Locate the cell with the specified text and output its (X, Y) center coordinate. 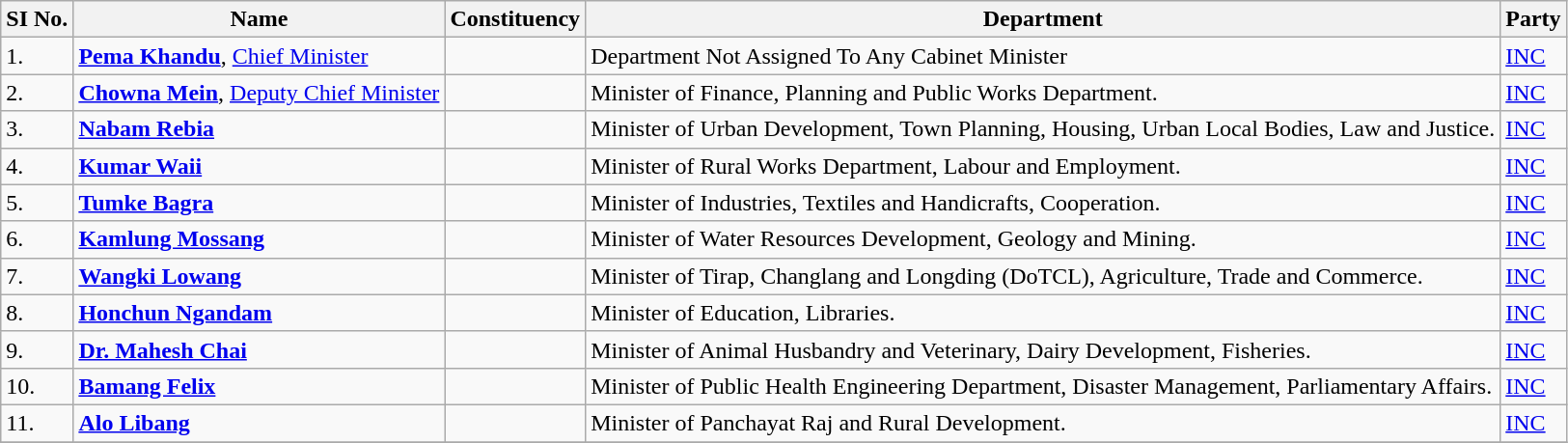
Name (259, 19)
Constituency (515, 19)
Minister of Animal Husbandry and Veterinary, Dairy Development, Fisheries. (1043, 349)
Minister of Finance, Planning and Public Works Department. (1043, 93)
11. (37, 423)
Pema Khandu, Chief Minister (259, 56)
6. (37, 239)
Wangki Lowang (259, 276)
Alo Libang (259, 423)
Minister of Industries, Textiles and Handicrafts, Cooperation. (1043, 203)
Honchun Ngandam (259, 313)
Minister of Water Resources Development, Geology and Mining. (1043, 239)
Minister of Tirap, Changlang and Longding (DoTCL), Agriculture, Trade and Commerce. (1043, 276)
4. (37, 166)
2. (37, 93)
3. (37, 129)
10. (37, 386)
Kumar Waii (259, 166)
Nabam Rebia (259, 129)
Bamang Felix (259, 386)
SI No. (37, 19)
Dr. Mahesh Chai (259, 349)
Tumke Bagra (259, 203)
Department (1043, 19)
Party (1533, 19)
7. (37, 276)
9. (37, 349)
1. (37, 56)
8. (37, 313)
Minister of Panchayat Raj and Rural Development. (1043, 423)
Minister of Public Health Engineering Department, Disaster Management, Parliamentary Affairs. (1043, 386)
Department Not Assigned To Any Cabinet Minister (1043, 56)
Minister of Education, Libraries. (1043, 313)
Kamlung Mossang (259, 239)
5. (37, 203)
Chowna Mein, Deputy Chief Minister (259, 93)
Minister of Urban Development, Town Planning, Housing, Urban Local Bodies, Law and Justice. (1043, 129)
Minister of Rural Works Department, Labour and Employment. (1043, 166)
